Extract the [X, Y] coordinate from the center of the cell holding the provided text.  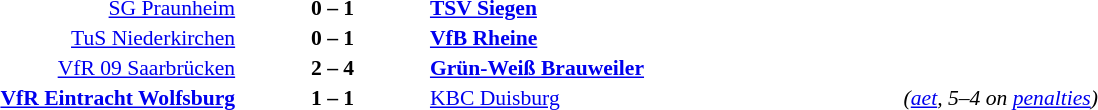
VfB Rheine [664, 38]
Grün-Weiß Brauweiler [664, 68]
2 – 4 [332, 68]
0 – 1 [332, 38]
